Return [x, y] of the center of cell containing provided text 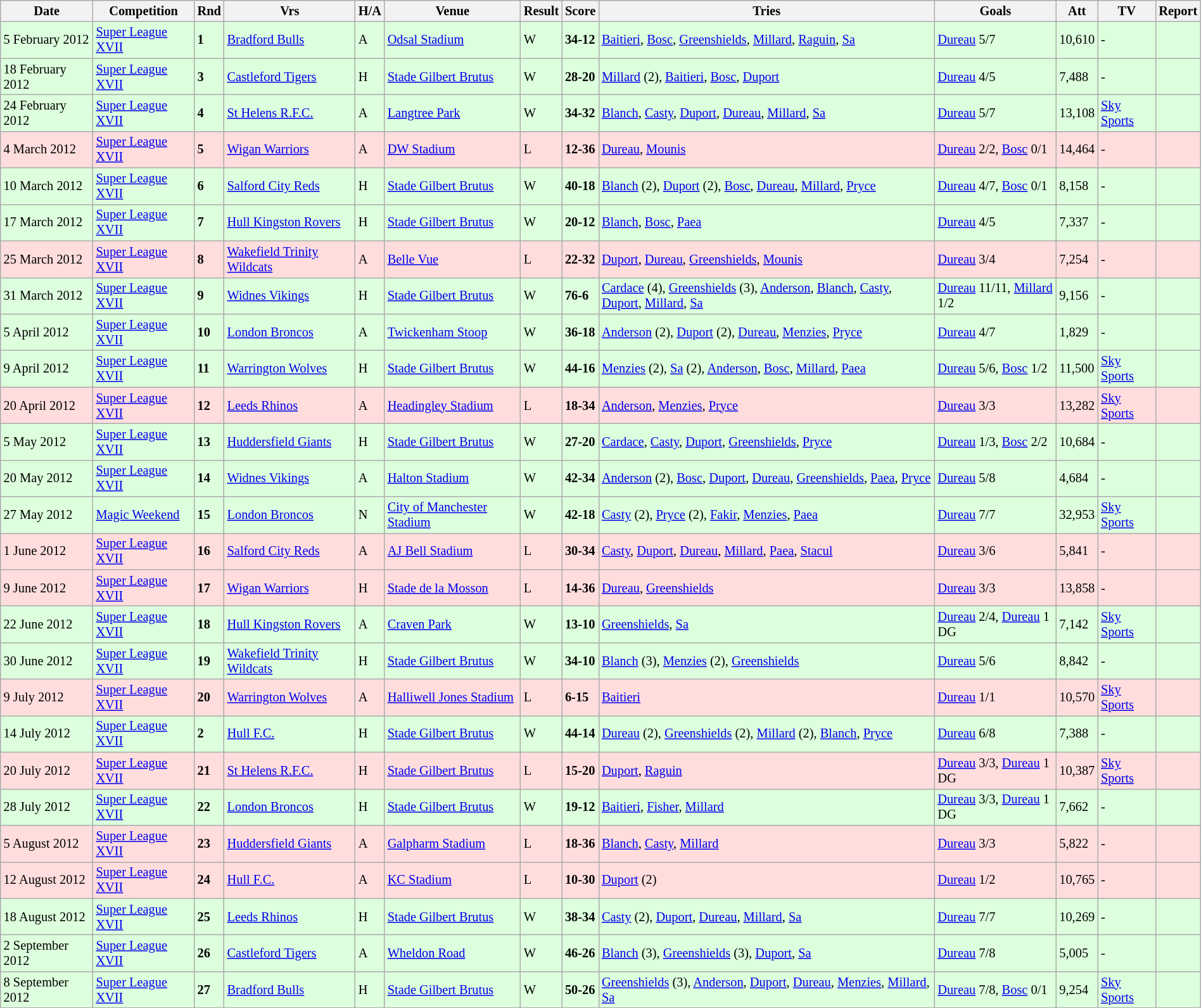
2 September 2012 [47, 953]
10 March 2012 [47, 186]
5 August 2012 [47, 843]
25 [209, 917]
9 July 2012 [47, 698]
Dureau 11/11, Millard 1/2 [995, 296]
20 April 2012 [47, 405]
4 March 2012 [47, 150]
Tries [766, 11]
9,254 [1077, 990]
City of Manchester Stadium [452, 515]
42-34 [580, 478]
18-34 [580, 405]
Rnd [209, 11]
7,662 [1077, 807]
42-18 [580, 515]
Greenshields (3), Anderson, Duport, Dureau, Menzies, Millard, Sa [766, 990]
46-26 [580, 953]
AJ Bell Stadium [452, 551]
KC Stadium [452, 880]
1 June 2012 [47, 551]
20-12 [580, 222]
Casty, Duport, Dureau, Millard, Paea, Stacul [766, 551]
28 July 2012 [47, 807]
4 [209, 113]
7,337 [1077, 222]
14-36 [580, 588]
10 [209, 332]
Dureau 4/7 [995, 332]
Headingley Stadium [452, 405]
10,269 [1077, 917]
5 April 2012 [47, 332]
19-12 [580, 807]
14,464 [1077, 150]
27 [209, 990]
Dureau 5/6, Bosc 1/2 [995, 369]
30 June 2012 [47, 661]
Venue [452, 11]
18-36 [580, 843]
Dureau 7/8, Bosc 0/1 [995, 990]
TV [1126, 11]
9,156 [1077, 296]
14 July 2012 [47, 734]
Goals [995, 11]
Halliwell Jones Stadium [452, 698]
Menzies (2), Sa (2), Anderson, Bosc, Millard, Paea [766, 369]
Dureau 3/4 [995, 259]
Cardace, Casty, Duport, Greenshields, Pryce [766, 442]
30-34 [580, 551]
8,158 [1077, 186]
27 May 2012 [47, 515]
7,254 [1077, 259]
Anderson (2), Duport (2), Dureau, Menzies, Pryce [766, 332]
20 July 2012 [47, 770]
Blanch, Casty, Duport, Dureau, Millard, Sa [766, 113]
H/A [370, 11]
Dureau 7/8 [995, 953]
13 [209, 442]
18 August 2012 [47, 917]
2 [209, 734]
1 [209, 40]
5,841 [1077, 551]
76-6 [580, 296]
Millard (2), Baitieri, Bosc, Duport [766, 77]
36-18 [580, 332]
Competition [144, 11]
10-30 [580, 880]
31 March 2012 [47, 296]
28-20 [580, 77]
Duport (2) [766, 880]
44-14 [580, 734]
DW Stadium [452, 150]
9 June 2012 [47, 588]
Blanch (3), Menzies (2), Greenshields [766, 661]
21 [209, 770]
10,570 [1077, 698]
Casty (2), Duport, Dureau, Millard, Sa [766, 917]
Dureau 1/1 [995, 698]
19 [209, 661]
5 February 2012 [47, 40]
13,108 [1077, 113]
17 March 2012 [47, 222]
20 [209, 698]
15 [209, 515]
12-36 [580, 150]
9 April 2012 [47, 369]
Craven Park [452, 624]
24 [209, 880]
Dureau 3/6 [995, 551]
Odsal Stadium [452, 40]
12 [209, 405]
7,488 [1077, 77]
22-32 [580, 259]
4,684 [1077, 478]
Att [1077, 11]
13,282 [1077, 405]
3 [209, 77]
10,610 [1077, 40]
Cardace (4), Greenshields (3), Anderson, Blanch, Casty, Duport, Millard, Sa [766, 296]
10,387 [1077, 770]
Langtree Park [452, 113]
18 [209, 624]
Dureau, Greenshields [766, 588]
Dureau (2), Greenshields (2), Millard (2), Blanch, Pryce [766, 734]
18 February 2012 [47, 77]
8 September 2012 [47, 990]
34-10 [580, 661]
Baitieri [766, 698]
32,953 [1077, 515]
Report [1178, 11]
20 May 2012 [47, 478]
17 [209, 588]
Duport, Raguin [766, 770]
13,858 [1077, 588]
13-10 [580, 624]
Blanch (2), Duport (2), Bosc, Dureau, Millard, Pryce [766, 186]
Result [541, 11]
8,842 [1077, 661]
Wheldon Road [452, 953]
10,684 [1077, 442]
7,142 [1077, 624]
44-16 [580, 369]
Vrs [290, 11]
Score [580, 11]
38-34 [580, 917]
23 [209, 843]
Belle Vue [452, 259]
5,005 [1077, 953]
Dureau 2/4, Dureau 1 DG [995, 624]
5 May 2012 [47, 442]
Magic Weekend [144, 515]
Anderson, Menzies, Pryce [766, 405]
11 [209, 369]
22 [209, 807]
Baitieri, Fisher, Millard [766, 807]
Dureau 6/8 [995, 734]
12 August 2012 [47, 880]
5 [209, 150]
Galpharm Stadium [452, 843]
15-20 [580, 770]
16 [209, 551]
Blanch (3), Greenshields (3), Duport, Sa [766, 953]
22 June 2012 [47, 624]
5,822 [1077, 843]
Baitieri, Bosc, Greenshields, Millard, Raguin, Sa [766, 40]
27-20 [580, 442]
26 [209, 953]
Blanch, Casty, Millard [766, 843]
34-12 [580, 40]
Dureau 1/2 [995, 880]
Dureau 4/7, Bosc 0/1 [995, 186]
Dureau 1/3, Bosc 2/2 [995, 442]
Blanch, Bosc, Paea [766, 222]
24 February 2012 [47, 113]
11,500 [1077, 369]
9 [209, 296]
Anderson (2), Bosc, Duport, Dureau, Greenshields, Paea, Pryce [766, 478]
1,829 [1077, 332]
Casty (2), Pryce (2), Fakir, Menzies, Paea [766, 515]
10,765 [1077, 880]
40-18 [580, 186]
Dureau 5/6 [995, 661]
25 March 2012 [47, 259]
8 [209, 259]
7,388 [1077, 734]
34-32 [580, 113]
Halton Stadium [452, 478]
Greenshields, Sa [766, 624]
Dureau, Mounis [766, 150]
Duport, Dureau, Greenshields, Mounis [766, 259]
6-15 [580, 698]
Stade de la Mosson [452, 588]
Date [47, 11]
N [370, 515]
Dureau 2/2, Bosc 0/1 [995, 150]
14 [209, 478]
6 [209, 186]
Twickenham Stoop [452, 332]
7 [209, 222]
Dureau 5/8 [995, 478]
50-26 [580, 990]
